Scan for the cell matching the given text and deliver its (X, Y) coordinate at center. 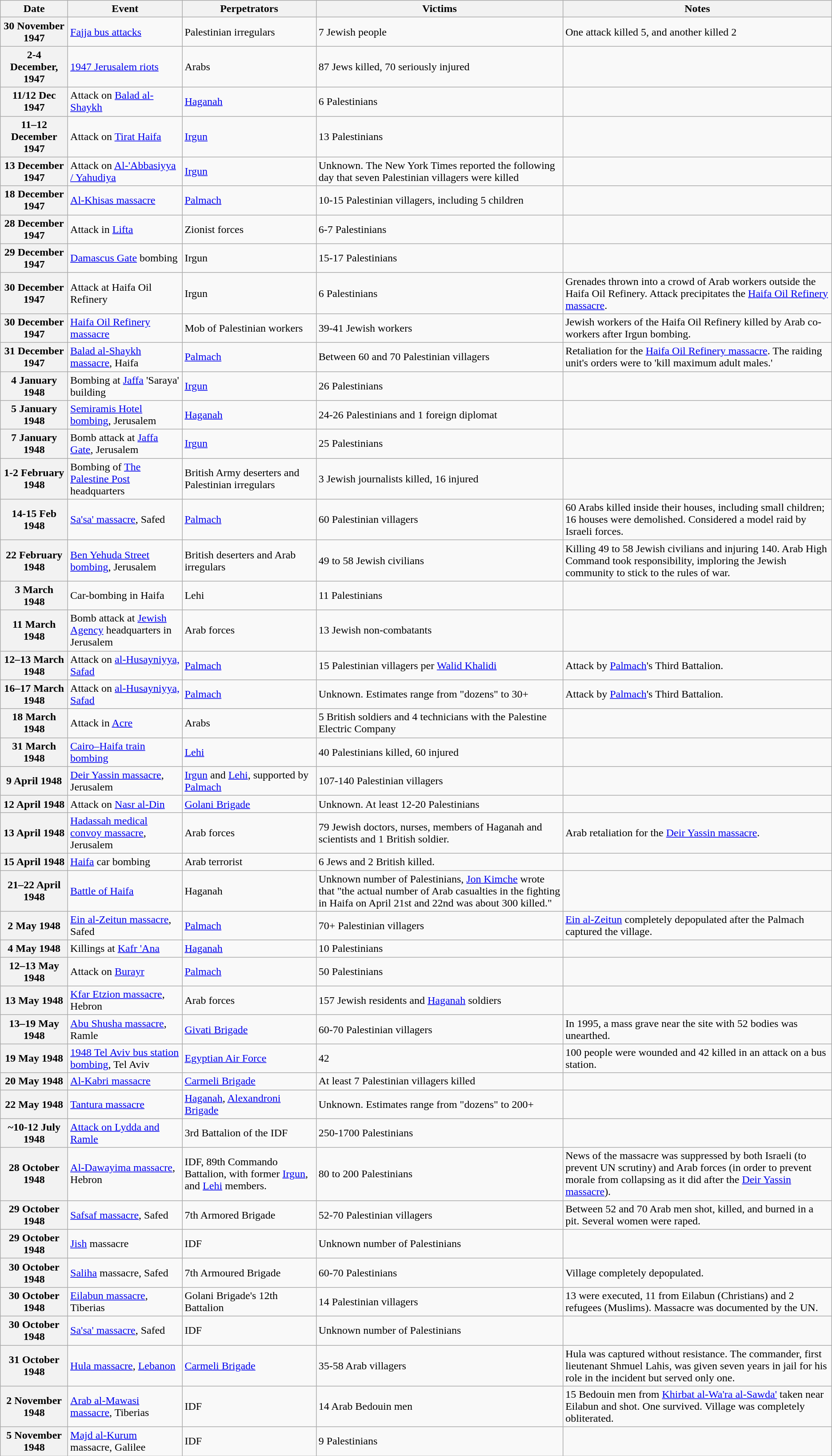
80 to 200 Palestinians (440, 1174)
14 Arab Bedouin men (440, 1407)
4 May 1948 (34, 949)
70+ Palestinian villagers (440, 926)
18 December 1947 (34, 200)
13 Jewish non-combatants (440, 630)
Attack in Lifta (125, 229)
12 April 1948 (34, 804)
5 November 1948 (34, 1441)
13 were executed, 11 from Eilabun (Christians) and 2 refugees (Muslims). Massacre was documented by the UN. (698, 1302)
Notes (698, 9)
Date (34, 9)
Al-Dawayima massacre, Hebron (125, 1174)
11–12 December 1947 (34, 136)
Bombing at Jaffa 'Saraya' building (125, 386)
Deir Yassin massacre, Jerusalem (125, 781)
Saliha massacre, Safed (125, 1272)
Kfar Etzion massacre, Hebron (125, 1000)
10 Palestinians (440, 949)
Safsaf massacre, Safed (125, 1215)
Tantura massacre (125, 1104)
Damascus Gate bombing (125, 258)
13 April 1948 (34, 833)
60-70 Palestinians (440, 1272)
Attack at Haifa Oil Refinery (125, 293)
7th Armoured Brigade (249, 1272)
Between 60 and 70 Palestinian villagers (440, 357)
At least 7 Palestinian villagers killed (440, 1081)
Attack on Balad al-Shaykh (125, 101)
Jish massacre (125, 1244)
3rd Battalion of the IDF (249, 1133)
Attack on Burayr (125, 972)
2-4 December, 1947 (34, 67)
79 Jewish doctors, nurses, members of Haganah and scientists and 1 British soldier. (440, 833)
Golani Brigade (249, 804)
18 March 1948 (34, 723)
11 March 1948 (34, 630)
22 February 1948 (34, 561)
One attack killed 5, and another killed 2 (698, 32)
Arab retaliation for the Deir Yassin massacre. (698, 833)
15-17 Palestinians (440, 258)
Palestinian irregulars (249, 32)
3 Jewish journalists killed, 16 injured (440, 479)
Majd al-Kurum massacre, Galilee (125, 1441)
Unknown. At least 12-20 Palestinians (440, 804)
107-140 Palestinian villagers (440, 781)
24-26 Palestinians and 1 foreign diplomat (440, 415)
British Army deserters and Palestinian irregulars (249, 479)
Attack on Lydda and Ramle (125, 1133)
Semiramis Hotel bombing, Jerusalem (125, 415)
Perpetrators (249, 9)
Haganah, Alexandroni Brigade (249, 1104)
12–13 March 1948 (34, 665)
250-1700 Palestinians (440, 1133)
Arab al-Mawasi massacre, Tiberias (125, 1407)
Event (125, 9)
Attack on Tirat Haifa (125, 136)
13 Palestinians (440, 136)
1-2 February 1948 (34, 479)
Attack in Acre (125, 723)
Ein al-Zeitun completely depopulated after the Palmach captured the village. (698, 926)
28 October 1948 (34, 1174)
Victims (440, 9)
4 January 1948 (34, 386)
Irgun and Lehi, supported by Palmach (249, 781)
11/12 Dec 1947 (34, 101)
19 May 1948 (34, 1058)
11 Palestinians (440, 596)
Haifa car bombing (125, 862)
Golani Brigade's 12th Battalion (249, 1302)
Jewish workers of the Haifa Oil Refinery killed by Arab co-workers after Irgun bombing. (698, 328)
7 Jewish people (440, 32)
7 January 1948 (34, 444)
31 October 1948 (34, 1366)
5 British soldiers and 4 technicians with the Palestine Electric Company (440, 723)
Givati Brigade (249, 1030)
22 May 1948 (34, 1104)
15 April 1948 (34, 862)
Arab terrorist (249, 862)
13 May 1948 (34, 1000)
60 Palestinian villagers (440, 520)
31 December 1947 (34, 357)
157 Jewish residents and Haganah soldiers (440, 1000)
28 December 1947 (34, 229)
Cairo–Haifa train bombing (125, 752)
Bomb attack at Jewish Agency headquarters in Jerusalem (125, 630)
6 Jews and 2 British killed. (440, 862)
50 Palestinians (440, 972)
6-7 Palestinians (440, 229)
52-70 Palestinian villagers (440, 1215)
Battle of Haifa (125, 891)
Fajja bus attacks (125, 32)
5 January 1948 (34, 415)
Between 52 and 70 Arab men shot, killed, and burned in a pit. Several women were raped. (698, 1215)
21–22 April 1948 (34, 891)
~10-12 July 1948 (34, 1133)
Unknown. Estimates range from "dozens" to 30+ (440, 694)
13 December 1947 (34, 172)
60-70 Palestinian villagers (440, 1030)
Balad al-Shaykh massacre, Haifa (125, 357)
Egyptian Air Force (249, 1058)
9 April 1948 (34, 781)
15 Bedouin men from Khirbat al-Wa'ra al-Sawda' taken near Eilabun and shot. One survived. Village was completely obliterated. (698, 1407)
Ein al-Zeitun massacre, Safed (125, 926)
16–17 March 1948 (34, 694)
Hadassah medical convoy massacre, Jerusalem (125, 833)
12–13 May 1948 (34, 972)
Attack on Nasr al-Din (125, 804)
29 December 1947 (34, 258)
9 Palestinians (440, 1441)
Attack on Al-'Abbasiyya / Yahudiya (125, 172)
In 1995, a mass grave near the site with 52 bodies was unearthed. (698, 1030)
30 November 1947 (34, 32)
25 Palestinians (440, 444)
Ben Yehuda Street bombing, Jerusalem (125, 561)
14 Palestinian villagers (440, 1302)
40 Palestinians killed, 60 injured (440, 752)
Al-Khisas massacre (125, 200)
3 March 1948 (34, 596)
20 May 1948 (34, 1081)
35-58 Arab villagers (440, 1366)
1947 Jerusalem riots (125, 67)
IDF, 89th Commando Battalion, with former Irgun, and Lehi members. (249, 1174)
100 people were wounded and 42 killed in an attack on a bus station. (698, 1058)
42 (440, 1058)
Car-bombing in Haifa (125, 596)
26 Palestinians (440, 386)
14-15 Feb 1948 (34, 520)
49 to 58 Jewish civilians (440, 561)
Village completely depopulated. (698, 1272)
Killings at Kafr 'Ana (125, 949)
60 Arabs killed inside their houses, including small children; 16 houses were demolished. Considered a model raid by Israeli forces. (698, 520)
British deserters and Arab irregulars (249, 561)
Mob of Palestinian workers (249, 328)
Eilabun massacre, Tiberias (125, 1302)
39-41 Jewish workers (440, 328)
Grenades thrown into a crowd of Arab workers outside the Haifa Oil Refinery. Attack precipitates the Haifa Oil Refinery massacre. (698, 293)
1948 Tel Aviv bus station bombing, Tel Aviv (125, 1058)
Bomb attack at Jaffa Gate, Jerusalem (125, 444)
Al-Kabri massacre (125, 1081)
7th Armored Brigade (249, 1215)
87 Jews killed, 70 seriously injured (440, 67)
10-15 Palestinian villagers, including 5 children (440, 200)
Bombing of The Palestine Post headquarters (125, 479)
2 May 1948 (34, 926)
Haifa Oil Refinery massacre (125, 328)
31 March 1948 (34, 752)
Zionist forces (249, 229)
Unknown. Estimates range from "dozens" to 200+ (440, 1104)
Unknown. The New York Times reported the following day that seven Palestinian villagers were killed (440, 172)
Retaliation for the Haifa Oil Refinery massacre. The raiding unit's orders were to 'kill maximum adult males.' (698, 357)
13–19 May 1948 (34, 1030)
2 November 1948 (34, 1407)
15 Palestinian villagers per Walid Khalidi (440, 665)
Hula massacre, Lebanon (125, 1366)
Abu Shusha massacre, Ramle (125, 1030)
